Scan for the cell matching the given text and deliver its [x, y] coordinate at center. 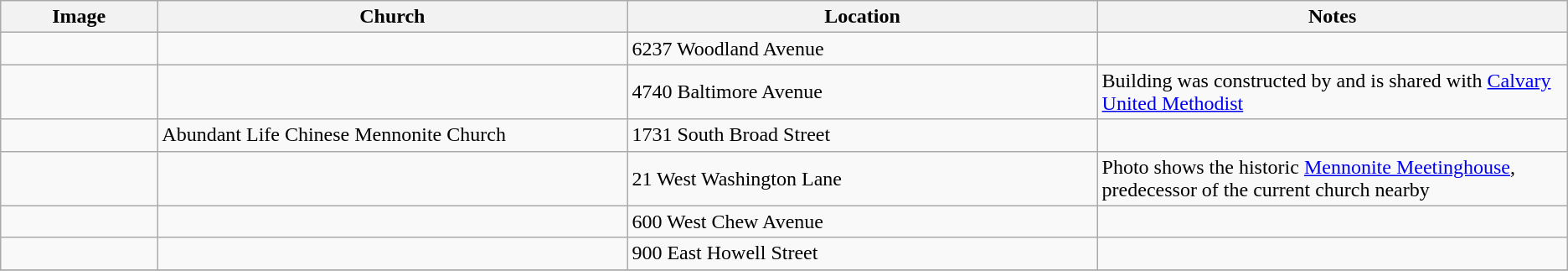
Image [79, 17]
Church [392, 17]
Notes [1332, 17]
Photo shows the historic Mennonite Meetinghouse, predecessor of the current church nearby [1332, 178]
Building was constructed by and is shared with Calvary United Methodist [1332, 92]
Abundant Life Chinese Mennonite Church [392, 135]
21 West Washington Lane [863, 178]
900 East Howell Street [863, 253]
Location [863, 17]
600 West Chew Avenue [863, 221]
6237 Woodland Avenue [863, 49]
1731 South Broad Street [863, 135]
4740 Baltimore Avenue [863, 92]
